Extract the (X, Y) coordinate from the center of the cell holding the provided text.  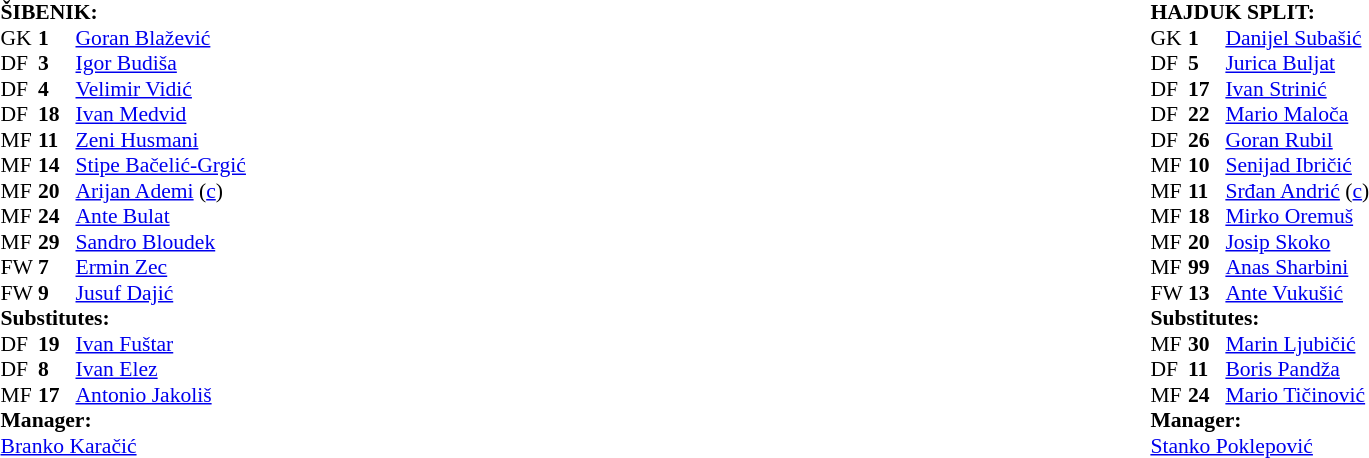
30 (1207, 344)
Stipe Bačelić-Grgić (185, 165)
4 (57, 89)
Sandro Bloudek (185, 242)
Goran Blažević (185, 38)
Zeni Husmani (185, 140)
Velimir Vidić (185, 89)
Manager: (146, 421)
14 (57, 165)
Ivan Fuštar (185, 344)
29 (57, 242)
26 (1207, 140)
22 (1207, 115)
19 (57, 344)
Ermin Zec (185, 267)
8 (57, 369)
Jusuf Dajić (185, 293)
ŠIBENIK: (180, 13)
7 (57, 267)
Arijan Ademi (c) (185, 191)
10 (1207, 165)
13 (1207, 293)
Ante Bulat (185, 217)
5 (1207, 63)
3 (57, 63)
99 (1207, 267)
Ivan Elez (185, 369)
Substitutes: (146, 319)
9 (57, 293)
Igor Budiša (185, 63)
Antonio Jakoliš (185, 395)
Ivan Medvid (185, 115)
